Identify which cell holds the provided text, then report its (X, Y) central coordinate. 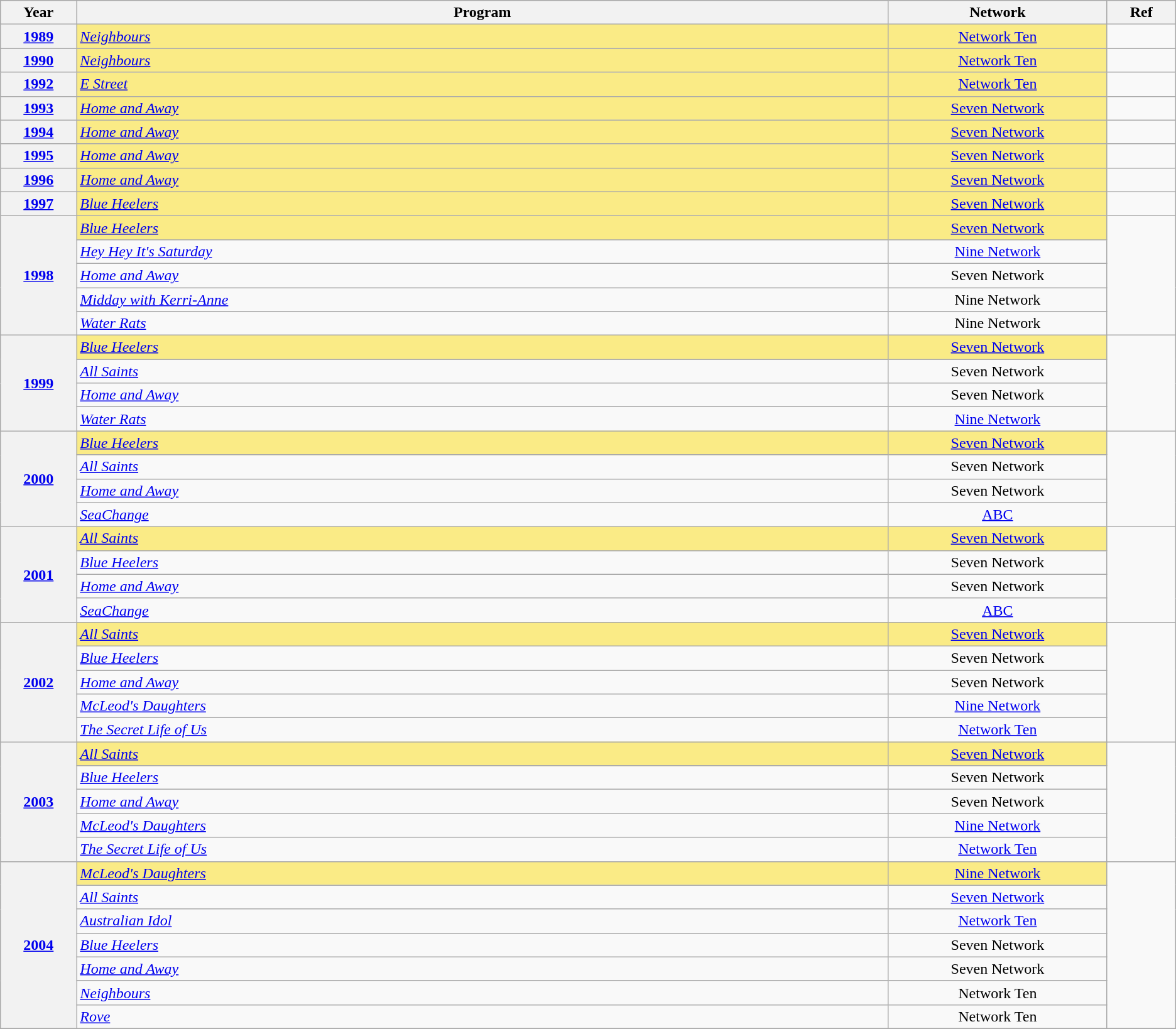
1999 (39, 383)
Hey Hey It's Saturday (482, 251)
Network (998, 13)
E Street (482, 84)
Year (39, 13)
2000 (39, 479)
1996 (39, 180)
Midday with Kerri-Anne (482, 300)
1995 (39, 156)
1997 (39, 204)
1992 (39, 84)
Rove (482, 1016)
2002 (39, 682)
1989 (39, 36)
2001 (39, 574)
2004 (39, 945)
1998 (39, 275)
1994 (39, 132)
Ref (1141, 13)
Program (482, 13)
1990 (39, 60)
Australian Idol (482, 921)
2003 (39, 802)
1993 (39, 108)
